Find where the given text appears and provide that cell's center as [x, y] coordinate. 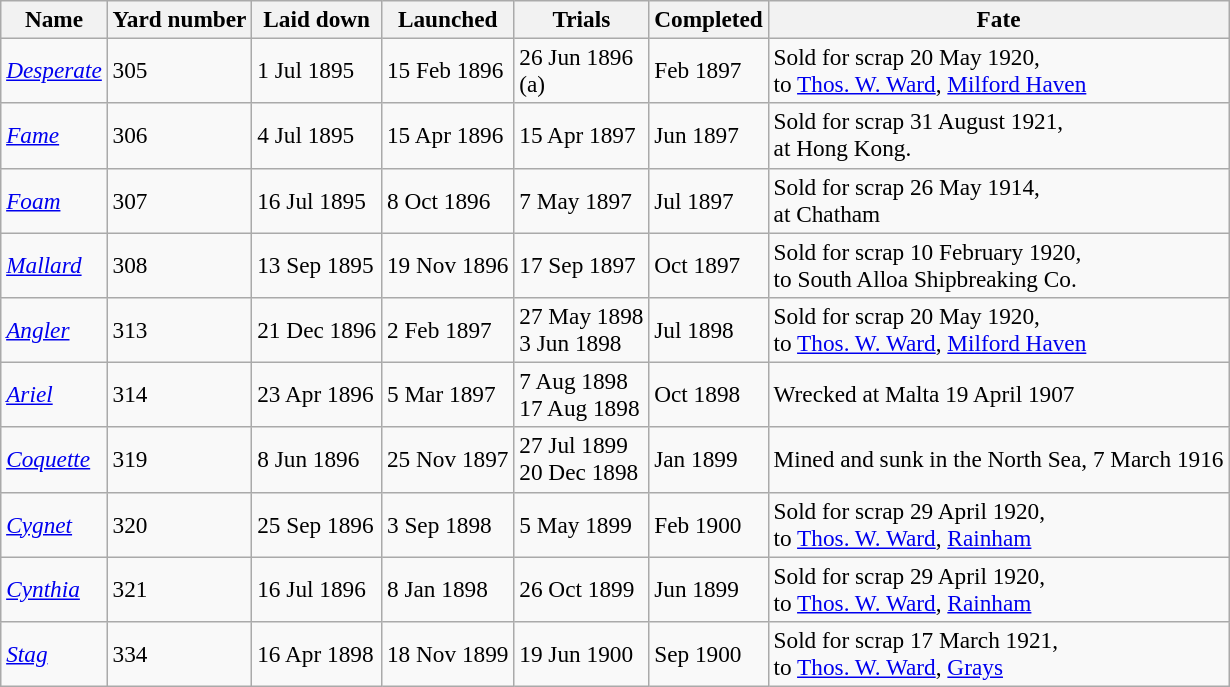
13 Sep 1895 [317, 264]
15 Feb 1896 [448, 70]
Jun 1897 [708, 136]
Mallard [54, 264]
Oct 1898 [708, 394]
8 Jan 1898 [448, 588]
Foam [54, 200]
2 Feb 1897 [448, 330]
27 Jul 189920 Dec 1898 [582, 460]
308 [180, 264]
Fame [54, 136]
26 Oct 1899 [582, 588]
17 Sep 1897 [582, 264]
319 [180, 460]
27 May 18983 Jun 1898 [582, 330]
Sold for scrap 26 May 1914, at Chatham [998, 200]
Jun 1899 [708, 588]
Jul 1898 [708, 330]
16 Jul 1896 [317, 588]
18 Nov 1899 [448, 654]
25 Sep 1896 [317, 524]
314 [180, 394]
8 Oct 1896 [448, 200]
334 [180, 654]
Sep 1900 [708, 654]
321 [180, 588]
15 Apr 1897 [582, 136]
Laid down [317, 19]
Fate [998, 19]
Oct 1897 [708, 264]
26 Jun 1896(a) [582, 70]
Stag [54, 654]
Jul 1897 [708, 200]
3 Sep 1898 [448, 524]
4 Jul 1895 [317, 136]
25 Nov 1897 [448, 460]
Sold for scrap 10 February 1920, to South Alloa Shipbreaking Co. [998, 264]
Completed [708, 19]
7 Aug 189817 Aug 1898 [582, 394]
7 May 1897 [582, 200]
Launched [448, 19]
5 Mar 1897 [448, 394]
16 Jul 1895 [317, 200]
Mined and sunk in the North Sea, 7 March 1916 [998, 460]
307 [180, 200]
305 [180, 70]
5 May 1899 [582, 524]
Yard number [180, 19]
Desperate [54, 70]
Cygnet [54, 524]
Angler [54, 330]
Sold for scrap 31 August 1921, at Hong Kong. [998, 136]
Cynthia [54, 588]
Sold for scrap 17 March 1921, to Thos. W. Ward, Grays [998, 654]
21 Dec 1896 [317, 330]
1 Jul 1895 [317, 70]
Feb 1900 [708, 524]
23 Apr 1896 [317, 394]
Feb 1897 [708, 70]
313 [180, 330]
320 [180, 524]
Ariel [54, 394]
19 Jun 1900 [582, 654]
Jan 1899 [708, 460]
Coquette [54, 460]
Wrecked at Malta 19 April 1907 [998, 394]
Name [54, 19]
Trials [582, 19]
16 Apr 1898 [317, 654]
19 Nov 1896 [448, 264]
8 Jun 1896 [317, 460]
15 Apr 1896 [448, 136]
306 [180, 136]
